Search for the cell housing the specified text and yield its (x, y) center coordinate. 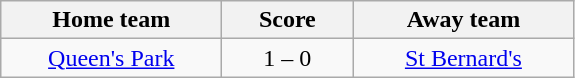
St Bernard's (464, 58)
Home team (112, 20)
Away team (464, 20)
Queen's Park (112, 58)
1 – 0 (288, 58)
Score (288, 20)
